For the text-containing cell, return its midpoint in (X, Y) coordinate format. 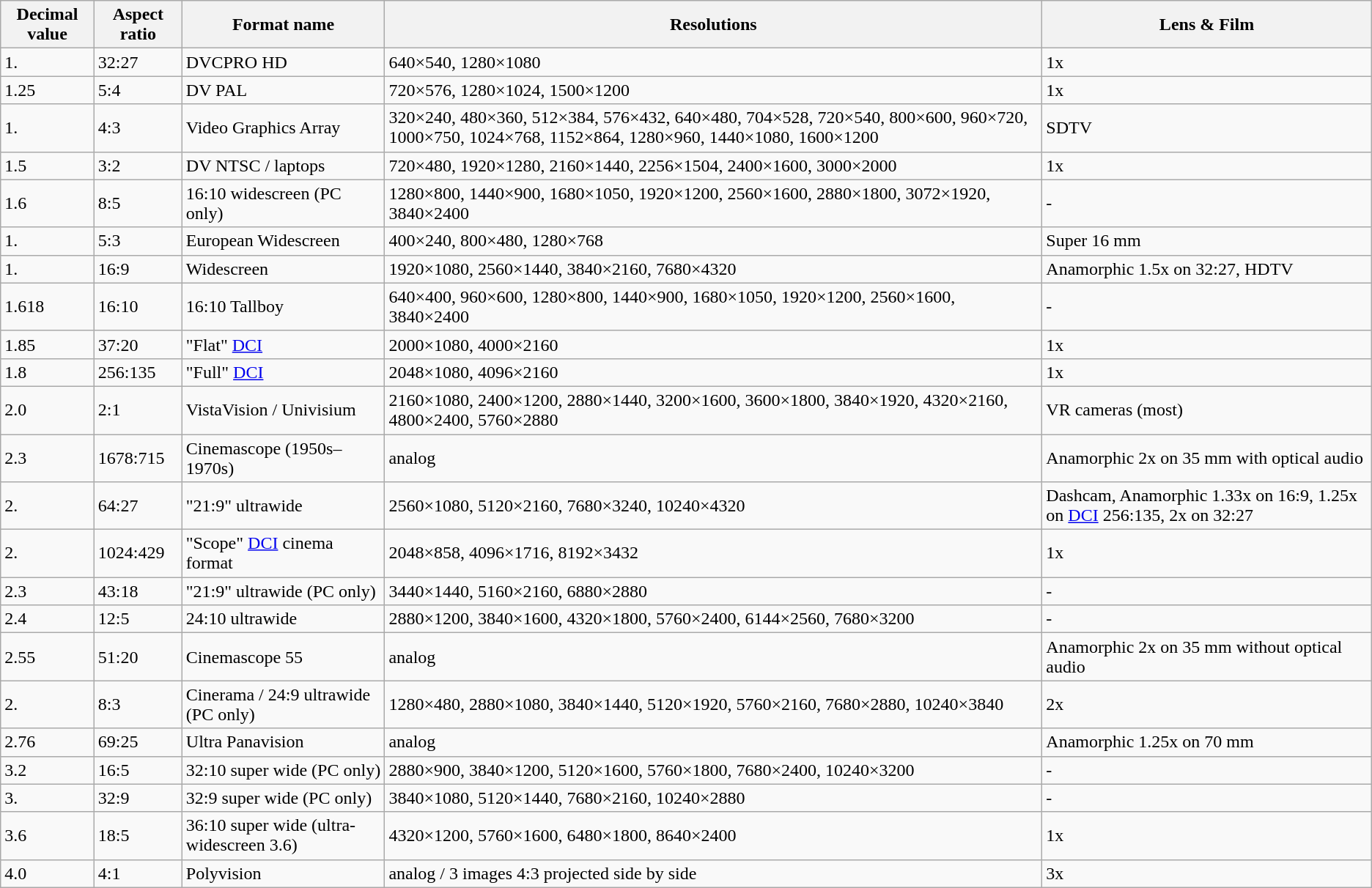
Cinemascope (1950s–1970s) (283, 457)
3.6 (48, 835)
2560×1080, 5120×2160, 7680×3240, 10240×4320 (714, 506)
Polyvision (283, 873)
Widescreen (283, 269)
3440×1440, 5160×2160, 6880×2880 (714, 591)
VistaVision / Univisium (283, 410)
3x (1206, 873)
32:9 super wide (PC only) (283, 798)
4:1 (138, 873)
1024:429 (138, 554)
3:2 (138, 166)
2.0 (48, 410)
2.4 (48, 619)
2.55 (48, 656)
32:9 (138, 798)
37:20 (138, 344)
16:10 Tallboy (283, 306)
18:5 (138, 835)
Decimal value (48, 25)
24:10 ultrawide (283, 619)
Cinerama / 24:9 ultrawide (PC only) (283, 705)
320×240, 480×360, 512×384, 576×432, 640×480, 704×528, 720×540, 800×600, 960×720, 1000×750, 1024×768, 1152×864, 1280×960, 1440×1080, 1600×1200 (714, 127)
1920×1080, 2560×1440, 3840×2160, 7680×4320 (714, 269)
1280×800, 1440×900, 1680×1050, 1920×1200, 2560×1600, 2880×1800, 3072×1920, 3840×2400 (714, 204)
"Full" DCI (283, 372)
720×480, 1920×1280, 2160×1440, 2256×1504, 2400×1600, 3000×2000 (714, 166)
43:18 (138, 591)
16:9 (138, 269)
SDTV (1206, 127)
Anamorphic 2x on 35 mm with optical audio (1206, 457)
Anamorphic 1.25x on 70 mm (1206, 742)
640×540, 1280×1080 (714, 62)
5:4 (138, 90)
2:1 (138, 410)
Lens & Film (1206, 25)
1.618 (48, 306)
2.76 (48, 742)
4:3 (138, 127)
2880×900, 3840×1200, 5120×1600, 5760×1800, 7680×2400, 10240×3200 (714, 770)
16:10 (138, 306)
analog / 3 images 4:3 projected side by side (714, 873)
256:135 (138, 372)
8:5 (138, 204)
1.6 (48, 204)
12:5 (138, 619)
1.5 (48, 166)
Format name (283, 25)
3840×1080, 5120×1440, 7680×2160, 10240×2880 (714, 798)
4320×1200, 5760×1600, 6480×1800, 8640×2400 (714, 835)
Ultra Panavision (283, 742)
36:10 super wide (ultra-widescreen 3.6) (283, 835)
"Flat" DCI (283, 344)
Anamorphic 1.5x on 32:27, HDTV (1206, 269)
2880×1200, 3840×1600, 4320×1800, 5760×2400, 6144×2560, 7680×3200 (714, 619)
DV NTSC / laptops (283, 166)
Aspect ratio (138, 25)
"Scope" DCI cinema format (283, 554)
2х (1206, 705)
1.8 (48, 372)
Super 16 mm (1206, 241)
5:3 (138, 241)
1678:715 (138, 457)
720×576, 1280×1024, 1500×1200 (714, 90)
Resolutions (714, 25)
Video Graphics Array (283, 127)
"21:9" ultrawide (283, 506)
32:27 (138, 62)
51:20 (138, 656)
European Widescreen (283, 241)
1.85 (48, 344)
69:25 (138, 742)
1.25 (48, 90)
DV PAL (283, 90)
16:10 widescreen (PC only) (283, 204)
32:10 super wide (PC only) (283, 770)
1280×480, 2880×1080, 3840×1440, 5120×1920, 5760×2160, 7680×2880, 10240×3840 (714, 705)
8:3 (138, 705)
3. (48, 798)
2160×1080, 2400×1200, 2880×1440, 3200×1600, 3600×1800, 3840×1920, 4320×2160, 4800×2400, 5760×2880 (714, 410)
16:5 (138, 770)
64:27 (138, 506)
2048×858, 4096×1716, 8192×3432 (714, 554)
4.0 (48, 873)
640×400, 960×600, 1280×800, 1440×900, 1680×1050, 1920×1200, 2560×1600, 3840×2400 (714, 306)
DVCPRO HD (283, 62)
VR cameras (most) (1206, 410)
2048×1080, 4096×2160 (714, 372)
Dashcam, Anamorphic 1.33x on 16:9, 1.25x on DCI 256:135, 2x on 32:27 (1206, 506)
2000×1080, 4000×2160 (714, 344)
3.2 (48, 770)
400×240, 800×480, 1280×768 (714, 241)
Anamorphic 2x on 35 mm without optical audio (1206, 656)
"21:9" ultrawide (PC only) (283, 591)
Cinemascope 55 (283, 656)
